Detect which cell encompasses the target text, then output its (x, y) center coordinate. 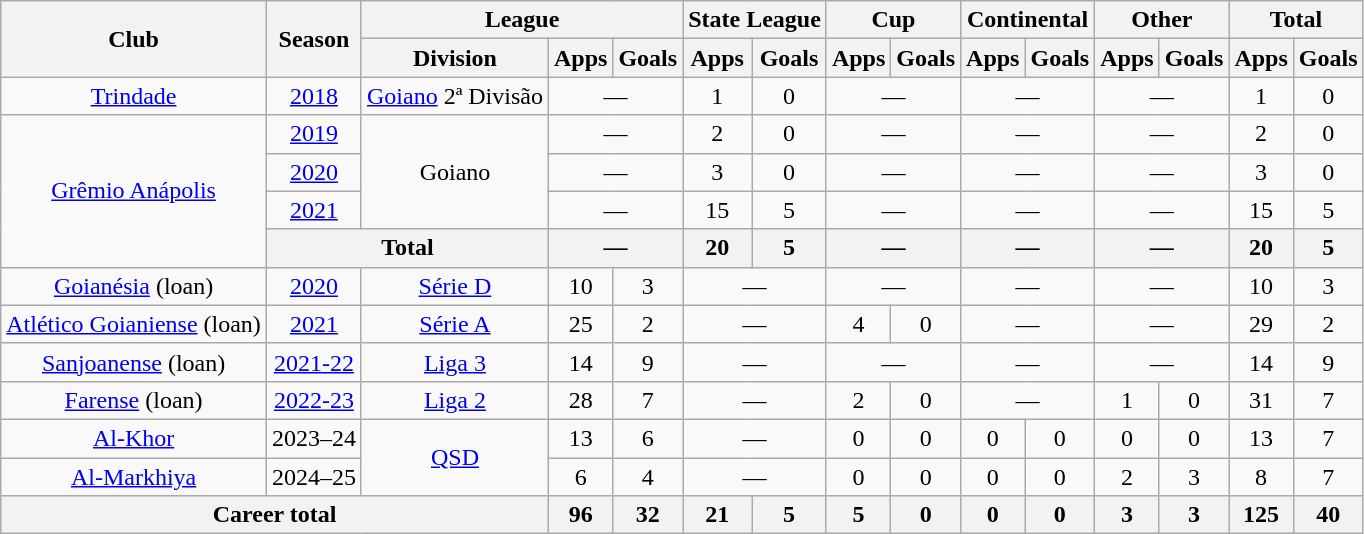
State League (755, 20)
Club (134, 39)
2024–25 (314, 477)
League (522, 20)
8 (1261, 477)
Al-Markhiya (134, 477)
Career total (275, 515)
Sanjoanense (loan) (134, 362)
Liga 2 (454, 400)
21 (718, 515)
2018 (314, 96)
Série A (454, 324)
Atlético Goianiense (loan) (134, 324)
Other (1162, 20)
31 (1261, 400)
Liga 3 (454, 362)
2019 (314, 134)
96 (580, 515)
Trindade (134, 96)
Farense (loan) (134, 400)
2021-22 (314, 362)
29 (1261, 324)
125 (1261, 515)
40 (1328, 515)
Continental (1028, 20)
Grêmio Anápolis (134, 191)
Série D (454, 286)
2022-23 (314, 400)
Goianésia (loan) (134, 286)
2023–24 (314, 438)
Cup (893, 20)
QSD (454, 457)
28 (580, 400)
32 (648, 515)
Goiano 2ª Divisão (454, 96)
Al-Khor (134, 438)
Division (454, 58)
25 (580, 324)
Goiano (454, 172)
Season (314, 39)
